For the text-containing cell, return its midpoint in [X, Y] coordinate format. 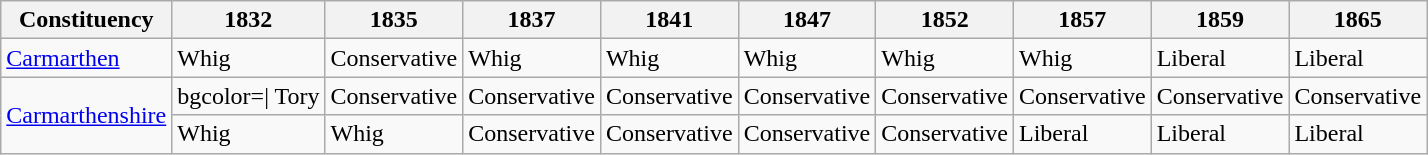
1841 [669, 20]
1859 [1220, 20]
1832 [248, 20]
1835 [394, 20]
1865 [1358, 20]
1847 [807, 20]
bgcolor=| Tory [248, 96]
Carmarthenshire [86, 115]
Constituency [86, 20]
1857 [1082, 20]
Carmarthen [86, 58]
1852 [945, 20]
1837 [532, 20]
